From the cell containing the given text, extract its center point as [x, y] coordinate. 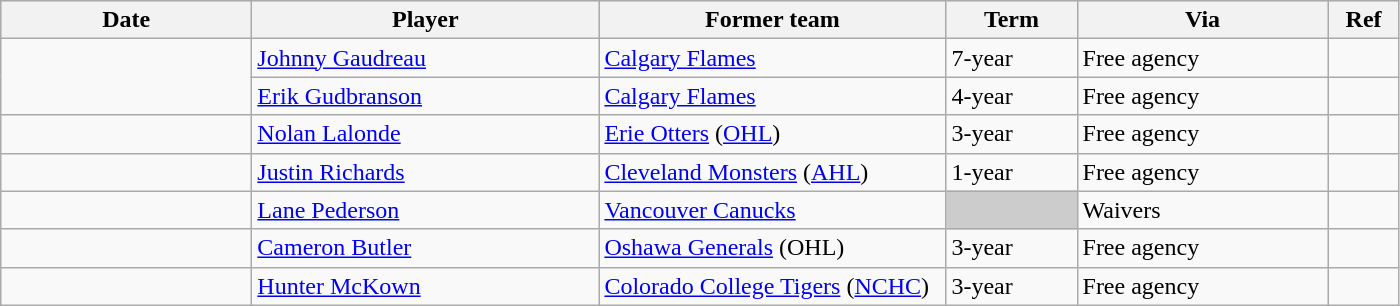
Player [426, 20]
Hunter McKown [426, 286]
Colorado College Tigers (NCHC) [772, 286]
Date [126, 20]
Cleveland Monsters (AHL) [772, 172]
Waivers [1202, 210]
4-year [1012, 96]
Vancouver Canucks [772, 210]
Erik Gudbranson [426, 96]
Lane Pederson [426, 210]
Justin Richards [426, 172]
Via [1202, 20]
Nolan Lalonde [426, 134]
Cameron Butler [426, 248]
Term [1012, 20]
7-year [1012, 58]
Johnny Gaudreau [426, 58]
Ref [1364, 20]
Erie Otters (OHL) [772, 134]
1-year [1012, 172]
Former team [772, 20]
Oshawa Generals (OHL) [772, 248]
